Scan for the cell matching the given text and deliver its (X, Y) coordinate at center. 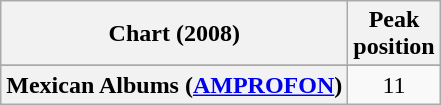
Mexican Albums (AMPROFON) (174, 85)
Peakposition (394, 34)
11 (394, 85)
Chart (2008) (174, 34)
